Locate the cell with the specified text and output its (X, Y) center coordinate. 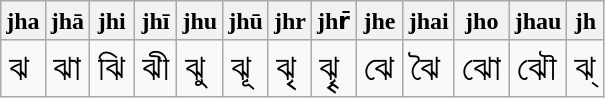
ঝৃ (290, 68)
ঝী (156, 68)
jhā (67, 21)
ঝা (67, 68)
jhū (246, 21)
ঝি (112, 68)
ঝূ (246, 68)
jhau (538, 21)
jhe (380, 21)
ঝু (200, 68)
ঝো (482, 68)
jha (23, 21)
ঝ্ (586, 68)
jhr̄ (333, 21)
ঝ (23, 68)
jhr (290, 21)
jhu (200, 21)
jh (586, 21)
ঝৄ (333, 68)
ঝৈ (428, 68)
ঝে (380, 68)
ঝৌ (538, 68)
jhi (112, 21)
jhī (156, 21)
jho (482, 21)
jhai (428, 21)
